Output the [X, Y] coordinate of the center of the cell containing the given text.  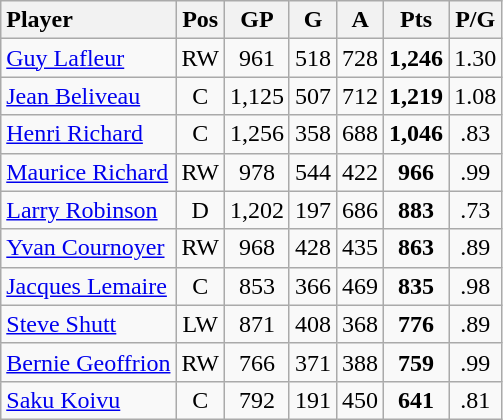
518 [312, 58]
388 [360, 362]
450 [360, 400]
776 [416, 324]
1.30 [476, 58]
Yvan Cournoyer [88, 248]
961 [256, 58]
Bernie Geoffrion [88, 362]
422 [360, 172]
.81 [476, 400]
1.08 [476, 96]
1,256 [256, 134]
1,219 [416, 96]
368 [360, 324]
Guy Lafleur [88, 58]
507 [312, 96]
P/G [476, 20]
Jean Beliveau [88, 96]
792 [256, 400]
D [200, 210]
871 [256, 324]
.83 [476, 134]
366 [312, 286]
883 [416, 210]
1,202 [256, 210]
728 [360, 58]
1,046 [416, 134]
Pos [200, 20]
Saku Koivu [88, 400]
G [312, 20]
544 [312, 172]
Pts [416, 20]
469 [360, 286]
Maurice Richard [88, 172]
966 [416, 172]
712 [360, 96]
1,246 [416, 58]
686 [360, 210]
641 [416, 400]
968 [256, 248]
Jacques Lemaire [88, 286]
759 [416, 362]
371 [312, 362]
978 [256, 172]
358 [312, 134]
LW [200, 324]
Henri Richard [88, 134]
Player [88, 20]
A [360, 20]
.98 [476, 286]
835 [416, 286]
428 [312, 248]
.73 [476, 210]
197 [312, 210]
435 [360, 248]
Steve Shutt [88, 324]
853 [256, 286]
863 [416, 248]
Larry Robinson [88, 210]
688 [360, 134]
GP [256, 20]
1,125 [256, 96]
191 [312, 400]
408 [312, 324]
766 [256, 362]
